Return [X, Y] of the center of cell containing provided text 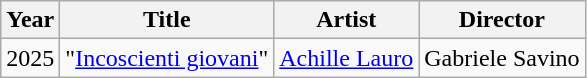
Artist [346, 20]
Title [167, 20]
Gabriele Savino [502, 58]
Year [30, 20]
Director [502, 20]
2025 [30, 58]
Achille Lauro [346, 58]
"Incoscienti giovani" [167, 58]
